Pinpoint the cell where the given text exists, returning its (X, Y) midpoint coordinate. 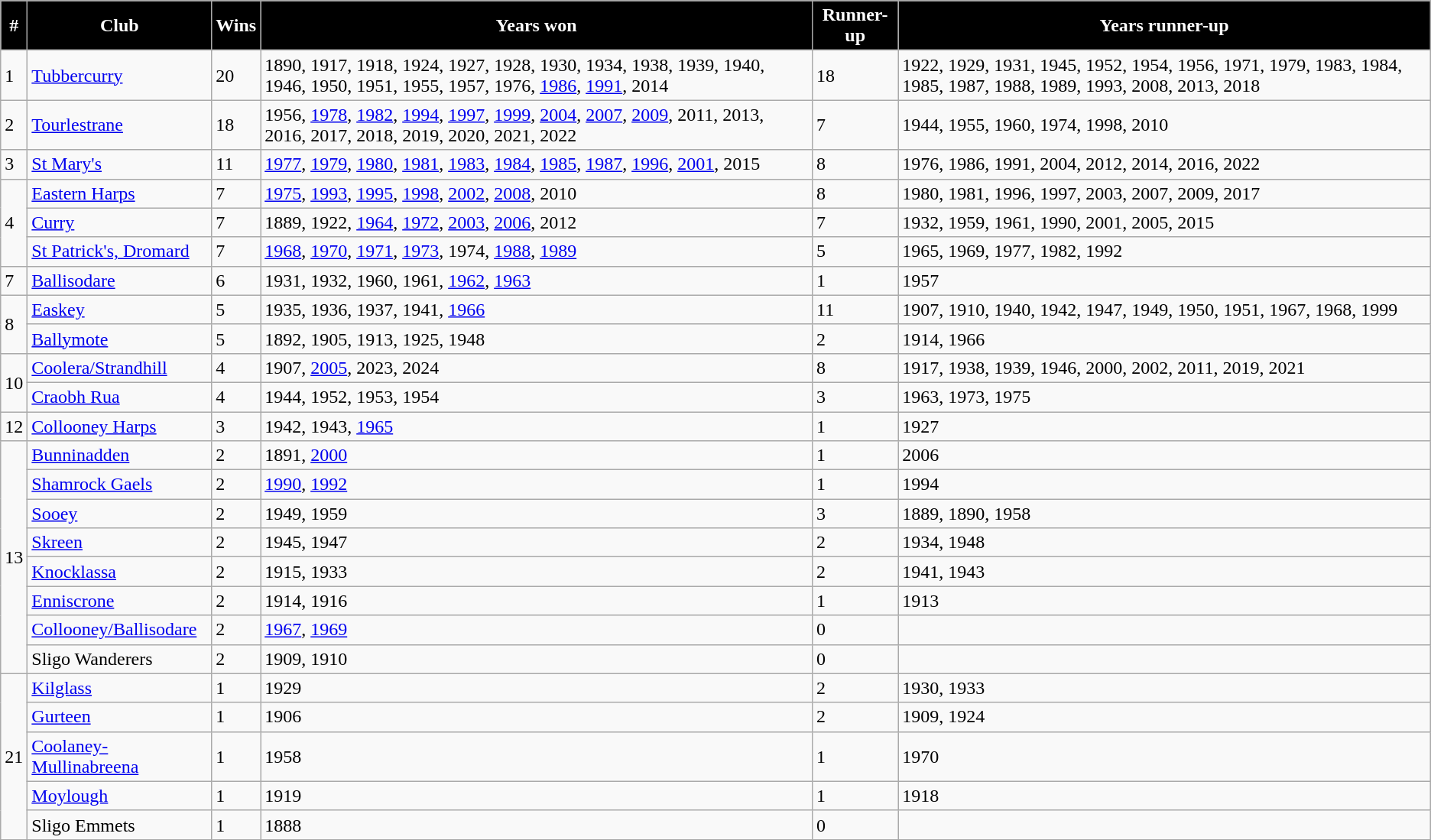
Tourlestrane (119, 125)
10 (14, 382)
1956, 1978, 1982, 1994, 1997, 1999, 2004, 2007, 2009, 2011, 2013, 2016, 2017, 2018, 2019, 2020, 2021, 2022 (537, 125)
1968, 1970, 1971, 1973, 1974, 1988, 1989 (537, 251)
Eastern Harps (119, 193)
1907, 1910, 1940, 1942, 1947, 1949, 1950, 1951, 1967, 1968, 1999 (1164, 310)
Ballisodare (119, 281)
1888 (537, 825)
Sligo Wanderers (119, 659)
1949, 1959 (537, 514)
1929 (537, 688)
1944, 1955, 1960, 1974, 1998, 2010 (1164, 125)
1913 (1164, 601)
1914, 1916 (537, 601)
Easkey (119, 310)
1970 (1164, 757)
Runner-up (855, 26)
1977, 1979, 1980, 1981, 1983, 1984, 1985, 1987, 1996, 2001, 2015 (537, 164)
1915, 1933 (537, 572)
1889, 1890, 1958 (1164, 514)
1919 (537, 796)
Shamrock Gaels (119, 485)
1909, 1910 (537, 659)
1941, 1943 (1164, 572)
1965, 1969, 1977, 1982, 1992 (1164, 251)
Bunninadden (119, 456)
Coolera/Strandhill (119, 368)
1958 (537, 757)
1963, 1973, 1975 (1164, 397)
1890, 1917, 1918, 1924, 1927, 1928, 1930, 1934, 1938, 1939, 1940, 1946, 1950, 1951, 1955, 1957, 1976, 1986, 1991, 2014 (537, 75)
1930, 1933 (1164, 688)
Moylough (119, 796)
1990, 1992 (537, 485)
Kilglass (119, 688)
Knocklassa (119, 572)
1975, 1993, 1995, 1998, 2002, 2008, 2010 (537, 193)
1892, 1905, 1913, 1925, 1948 (537, 339)
1957 (1164, 281)
# (14, 26)
1927 (1164, 426)
Skreen (119, 543)
Wins (236, 26)
21 (14, 757)
1917, 1938, 1939, 1946, 2000, 2002, 2011, 2019, 2021 (1164, 368)
1980, 1981, 1996, 1997, 2003, 2007, 2009, 2017 (1164, 193)
St Patrick's, Dromard (119, 251)
Years runner-up (1164, 26)
1967, 1969 (537, 630)
Sligo Emmets (119, 825)
1906 (537, 717)
1922, 1929, 1931, 1945, 1952, 1954, 1956, 1971, 1979, 1983, 1984, 1985, 1987, 1988, 1989, 1993, 2008, 2013, 2018 (1164, 75)
Club (119, 26)
St Mary's (119, 164)
Collooney/Ballisodare (119, 630)
Enniscrone (119, 601)
2006 (1164, 456)
13 (14, 557)
1907, 2005, 2023, 2024 (537, 368)
20 (236, 75)
1889, 1922, 1964, 1972, 2003, 2006, 2012 (537, 222)
6 (236, 281)
Gurteen (119, 717)
1934, 1948 (1164, 543)
1914, 1966 (1164, 339)
1932, 1959, 1961, 1990, 2001, 2005, 2015 (1164, 222)
Collooney Harps (119, 426)
Ballymote (119, 339)
1944, 1952, 1953, 1954 (537, 397)
Coolaney-Mullinabreena (119, 757)
1909, 1924 (1164, 717)
1994 (1164, 485)
1976, 1986, 1991, 2004, 2012, 2014, 2016, 2022 (1164, 164)
Tubbercurry (119, 75)
1935, 1936, 1937, 1941, 1966 (537, 310)
Craobh Rua (119, 397)
Curry (119, 222)
1931, 1932, 1960, 1961, 1962, 1963 (537, 281)
12 (14, 426)
1918 (1164, 796)
Years won (537, 26)
1942, 1943, 1965 (537, 426)
1945, 1947 (537, 543)
Sooey (119, 514)
1891, 2000 (537, 456)
